Search for the cell housing the specified text and yield its (X, Y) center coordinate. 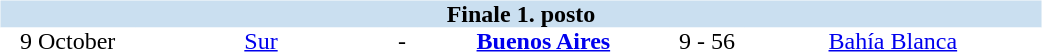
9 - 56 (707, 42)
- (402, 42)
Finale 1. posto (520, 14)
Sur (261, 42)
Buenos Aires (544, 42)
Bahía Blanca (892, 42)
9 October (67, 42)
